For the text-containing cell, return its midpoint in [X, Y] coordinate format. 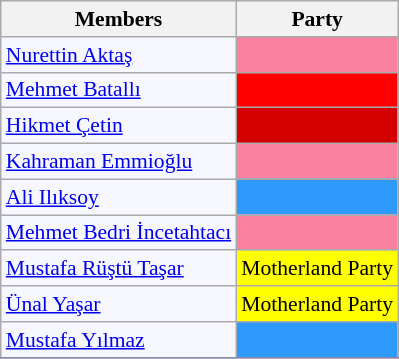
Hikmet Çetin [119, 126]
Mehmet Bedri İncetahtacı [119, 233]
Mustafa Yılmaz [119, 340]
Party [317, 19]
Ali Ilıksoy [119, 197]
Nurettin Aktaş [119, 55]
Mustafa Rüştü Taşar [119, 269]
Kahraman Emmioğlu [119, 162]
Ünal Yaşar [119, 304]
Members [119, 19]
Mehmet Batallı [119, 90]
